Detect which cell encompasses the target text, then output its (x, y) center coordinate. 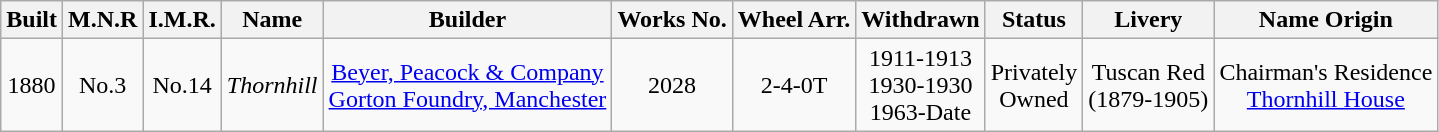
Withdrawn (920, 20)
Thornhill (272, 85)
Works No. (672, 20)
Name Origin (1326, 20)
Status (1034, 20)
Tuscan Red(1879-1905) (1148, 85)
No.3 (103, 85)
Chairman's ResidenceThornhill House (1326, 85)
2-4-0T (794, 85)
1880 (32, 85)
Livery (1148, 20)
Name (272, 20)
PrivatelyOwned (1034, 85)
No.14 (182, 85)
Beyer, Peacock & CompanyGorton Foundry, Manchester (468, 85)
M.N.R (103, 20)
Built (32, 20)
2028 (672, 85)
I.M.R. (182, 20)
Builder (468, 20)
Wheel Arr. (794, 20)
1911-19131930-19301963-Date (920, 85)
